Capture the cell that displays the provided text and extract its (x, y) central coordinate. 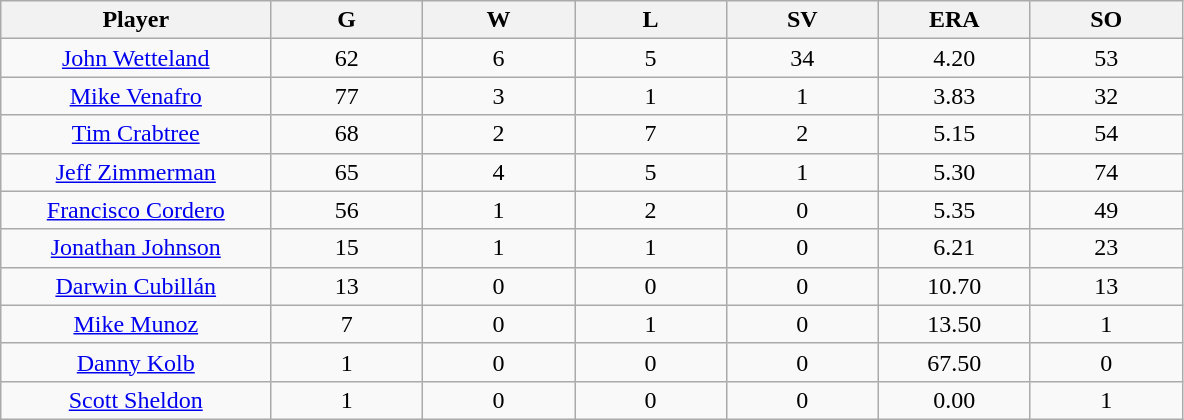
6 (499, 58)
Mike Venafro (136, 96)
5.35 (954, 210)
65 (347, 172)
77 (347, 96)
Tim Crabtree (136, 134)
5.15 (954, 134)
3.83 (954, 96)
23 (1106, 248)
ERA (954, 20)
3 (499, 96)
67.50 (954, 362)
Jonathan Johnson (136, 248)
Scott Sheldon (136, 400)
4.20 (954, 58)
Francisco Cordero (136, 210)
54 (1106, 134)
74 (1106, 172)
32 (1106, 96)
Jeff Zimmerman (136, 172)
53 (1106, 58)
5.30 (954, 172)
6.21 (954, 248)
L (651, 20)
68 (347, 134)
Player (136, 20)
56 (347, 210)
34 (802, 58)
Danny Kolb (136, 362)
W (499, 20)
Mike Munoz (136, 324)
0.00 (954, 400)
SV (802, 20)
John Wetteland (136, 58)
15 (347, 248)
4 (499, 172)
10.70 (954, 286)
49 (1106, 210)
62 (347, 58)
Darwin Cubillán (136, 286)
SO (1106, 20)
13.50 (954, 324)
G (347, 20)
